Determine the [X, Y] coordinate at the center of the cell enclosing the given text.  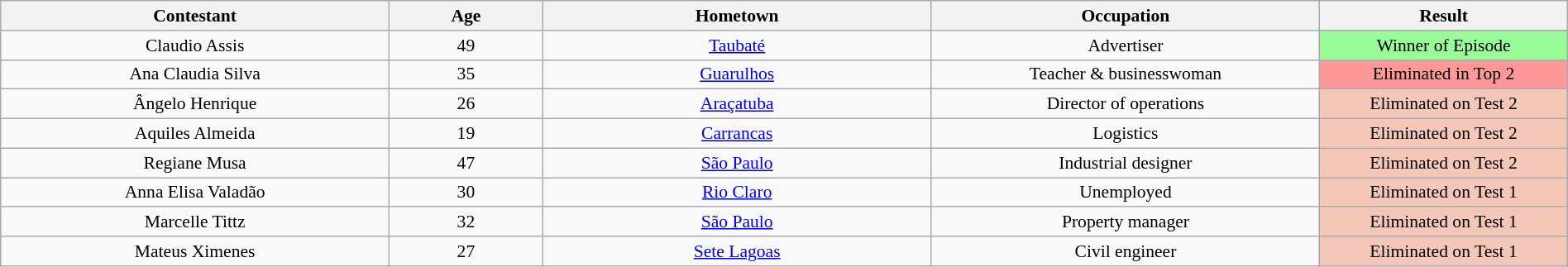
Teacher & businesswoman [1126, 74]
Guarulhos [737, 74]
Taubaté [737, 45]
Marcelle Tittz [195, 222]
Carrancas [737, 134]
26 [466, 104]
Anna Elisa Valadão [195, 193]
35 [466, 74]
Sete Lagoas [737, 251]
Araçatuba [737, 104]
Ana Claudia Silva [195, 74]
Rio Claro [737, 193]
Regiane Musa [195, 163]
Mateus Ximenes [195, 251]
Civil engineer [1126, 251]
Age [466, 16]
Winner of Episode [1444, 45]
32 [466, 222]
Aquiles Almeida [195, 134]
30 [466, 193]
Occupation [1126, 16]
49 [466, 45]
Property manager [1126, 222]
Unemployed [1126, 193]
47 [466, 163]
Logistics [1126, 134]
19 [466, 134]
Contestant [195, 16]
Director of operations [1126, 104]
Eliminated in Top 2 [1444, 74]
Advertiser [1126, 45]
Claudio Assis [195, 45]
Result [1444, 16]
Industrial designer [1126, 163]
27 [466, 251]
Hometown [737, 16]
Ângelo Henrique [195, 104]
